Search for the cell housing the specified text and yield its [x, y] center coordinate. 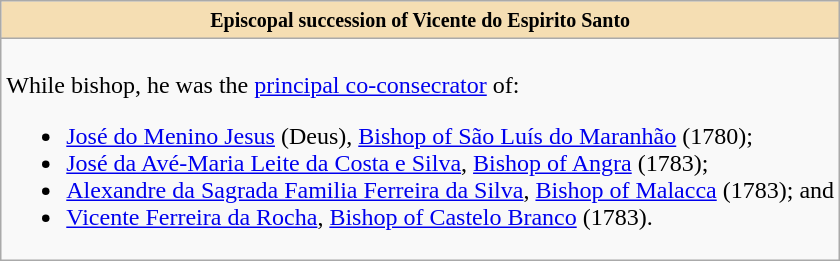
Episcopal succession of Vicente do Espirito Santo [420, 20]
